Provide the [x, y] coordinate of the cell's center where the given text is located.  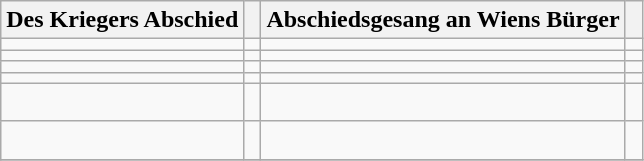
Des Kriegers Abschied [122, 20]
Abschiedsgesang an Wiens Bürger [443, 20]
